Output the [X, Y] coordinate of the center of the cell containing the given text.  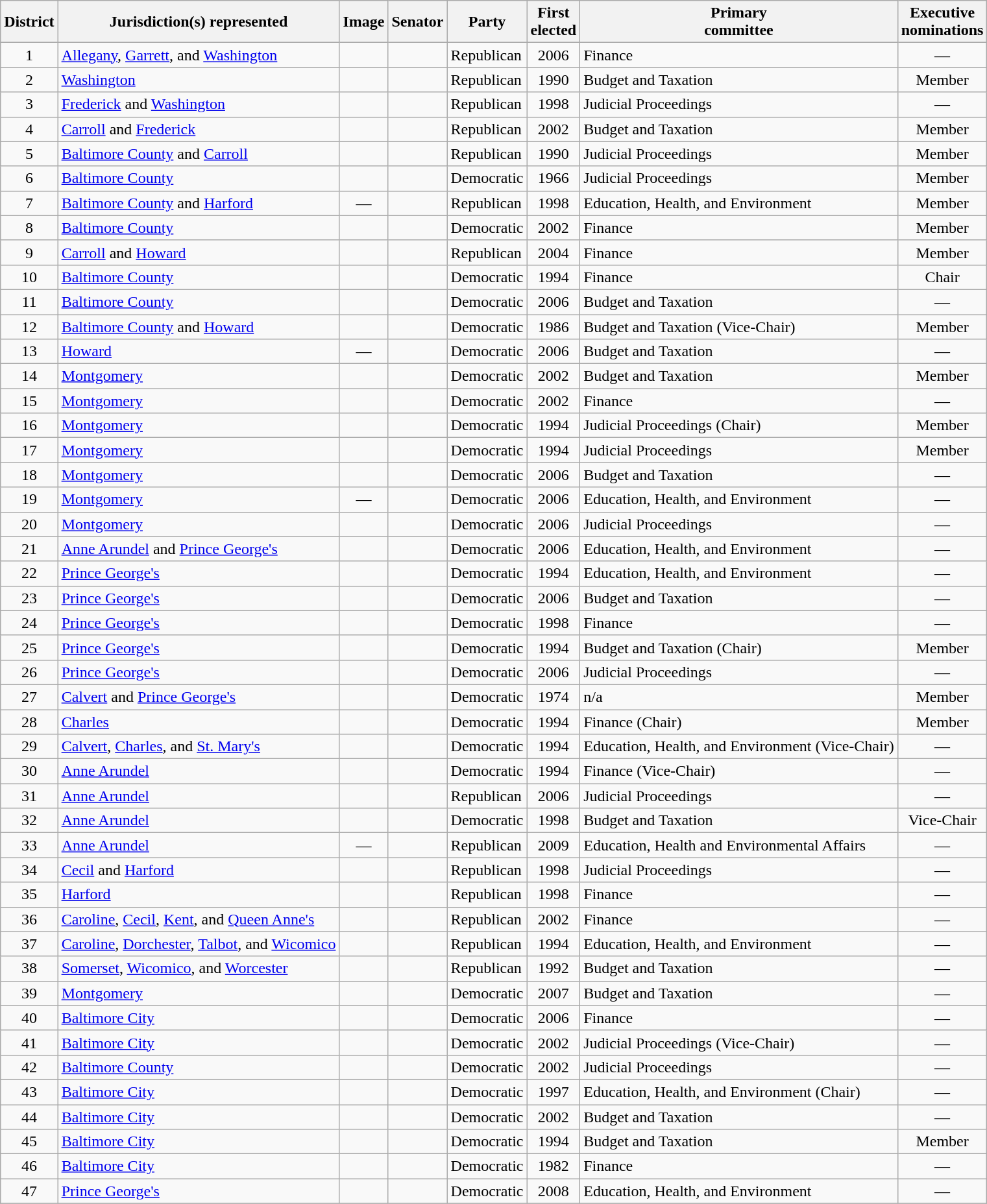
1966 [554, 178]
Baltimore County and Howard [199, 326]
10 [29, 277]
38 [29, 969]
18 [29, 475]
Allegany, Garrett, and Washington [199, 55]
1974 [554, 697]
39 [29, 993]
45 [29, 1142]
16 [29, 426]
41 [29, 1042]
22 [29, 573]
7 [29, 203]
Cecil and Harford [199, 870]
14 [29, 376]
47 [29, 1191]
Finance (Chair) [738, 722]
36 [29, 919]
Calvert and Prince George's [199, 697]
Budget and Taxation (Chair) [738, 647]
Image [363, 22]
20 [29, 524]
Jurisdiction(s) represented [199, 22]
44 [29, 1116]
Chair [942, 277]
46 [29, 1166]
Baltimore County and Harford [199, 203]
Judicial Proceedings (Chair) [738, 426]
43 [29, 1092]
11 [29, 302]
Charles [199, 722]
19 [29, 500]
Caroline, Cecil, Kent, and Queen Anne's [199, 919]
Firstelected [554, 22]
30 [29, 771]
26 [29, 672]
Education, Health, and Environment (Vice-Chair) [738, 747]
28 [29, 722]
Judicial Proceedings (Vice-Chair) [738, 1042]
9 [29, 252]
23 [29, 598]
Vice-Chair [942, 821]
1992 [554, 969]
Caroline, Dorchester, Talbot, and Wicomico [199, 944]
15 [29, 401]
6 [29, 178]
Calvert, Charles, and St. Mary's [199, 747]
31 [29, 796]
Somerset, Wicomico, and Worcester [199, 969]
Primarycommittee [738, 22]
42 [29, 1067]
Executivenominations [942, 22]
Education, Health and Environmental Affairs [738, 845]
1997 [554, 1092]
District [29, 22]
Finance (Vice-Chair) [738, 771]
33 [29, 845]
Baltimore County and Carroll [199, 154]
37 [29, 944]
2008 [554, 1191]
24 [29, 623]
1986 [554, 326]
2004 [554, 252]
Anne Arundel and Prince George's [199, 549]
40 [29, 1018]
29 [29, 747]
n/a [738, 697]
13 [29, 352]
1982 [554, 1166]
4 [29, 129]
2 [29, 80]
Washington [199, 80]
8 [29, 228]
Budget and Taxation (Vice-Chair) [738, 326]
Carroll and Frederick [199, 129]
Education, Health, and Environment (Chair) [738, 1092]
25 [29, 647]
32 [29, 821]
Senator [418, 22]
Frederick and Washington [199, 104]
35 [29, 895]
Carroll and Howard [199, 252]
2009 [554, 845]
Howard [199, 352]
Harford [199, 895]
5 [29, 154]
3 [29, 104]
27 [29, 697]
34 [29, 870]
Party [487, 22]
2007 [554, 993]
21 [29, 549]
17 [29, 450]
1 [29, 55]
12 [29, 326]
